Search for the cell housing the specified text and yield its [x, y] center coordinate. 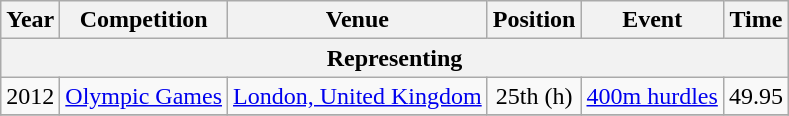
2012 [30, 96]
49.95 [756, 96]
25th (h) [534, 96]
400m hurdles [652, 96]
Year [30, 20]
Representing [395, 58]
Position [534, 20]
London, United Kingdom [358, 96]
Event [652, 20]
Olympic Games [144, 96]
Competition [144, 20]
Venue [358, 20]
Time [756, 20]
